Pinpoint the cell where the given text exists, returning its [X, Y] midpoint coordinate. 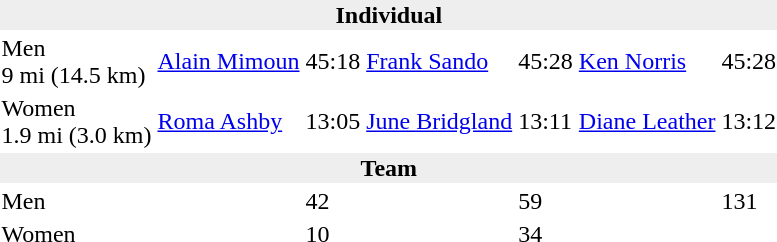
13:05 [333, 122]
Women1.9 mi (3.0 km) [76, 122]
Diane Leather [647, 122]
42 [333, 201]
Roma Ashby [228, 122]
Men [76, 201]
45:28 [546, 62]
June Bridgland [440, 122]
Alain Mimoun [228, 62]
Men9 mi (14.5 km) [76, 62]
13:11 [546, 122]
59 [546, 201]
45:18 [333, 62]
Ken Norris [647, 62]
Frank Sando [440, 62]
